Find where the given text appears and provide that cell's center as (x, y) coordinate. 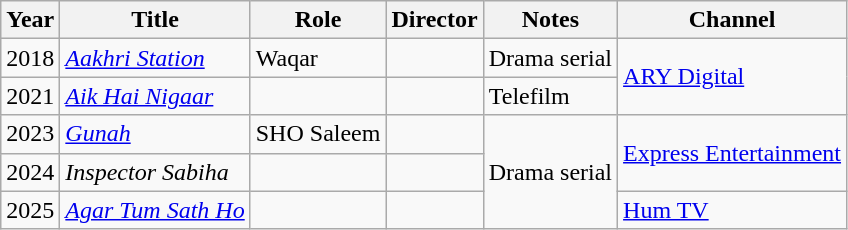
ARY Digital (732, 77)
Telefilm (550, 96)
Aakhri Station (155, 58)
2021 (30, 96)
SHO Saleem (318, 134)
Title (155, 20)
2023 (30, 134)
Gunah (155, 134)
Role (318, 20)
2025 (30, 210)
Director (434, 20)
Agar Tum Sath Ho (155, 210)
2018 (30, 58)
Waqar (318, 58)
Aik Hai Nigaar (155, 96)
Hum TV (732, 210)
Inspector Sabiha (155, 172)
Express Entertainment (732, 153)
Notes (550, 20)
Year (30, 20)
Channel (732, 20)
2024 (30, 172)
